Locate the cell with the specified text and output its (X, Y) center coordinate. 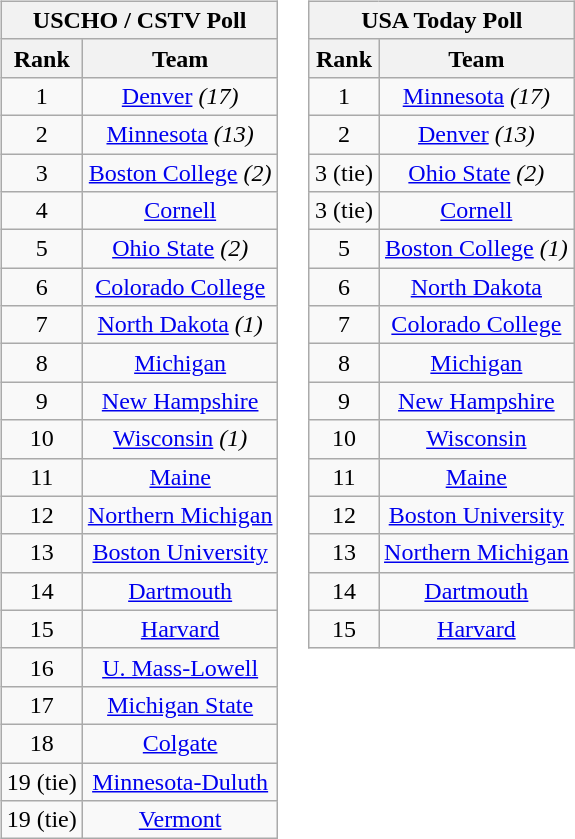
U. Mass-Lowell (180, 667)
4 (42, 211)
Michigan State (180, 705)
Boston College (2) (180, 173)
Colgate (180, 743)
Vermont (180, 820)
Denver (17) (180, 96)
Minnesota (13) (180, 134)
Minnesota (17) (477, 96)
Denver (13) (477, 134)
North Dakota (477, 287)
North Dakota (1) (180, 325)
17 (42, 705)
Wisconsin (1) (180, 439)
Boston College (1) (477, 249)
USA Today Poll (442, 20)
16 (42, 667)
Wisconsin (477, 439)
USCHO / CSTV Poll (140, 20)
Minnesota-Duluth (180, 781)
18 (42, 743)
3 (42, 173)
